Return the [x, y] coordinate for the center point of the cell that contains the specified text.  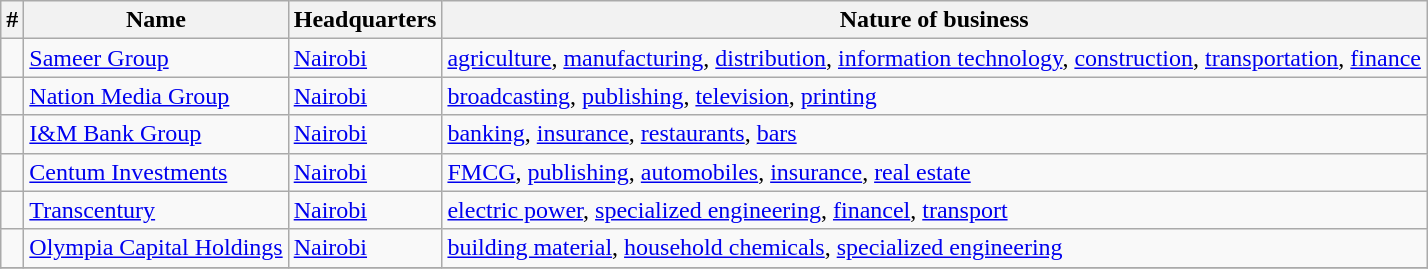
Transcentury [156, 210]
agriculture, manufacturing, distribution, information technology, construction, transportation, finance [934, 58]
Name [156, 20]
# [12, 20]
Headquarters [365, 20]
Centum Investments [156, 172]
broadcasting, publishing, television, printing [934, 96]
Olympia Capital Holdings [156, 248]
FMCG, publishing, automobiles, insurance, real estate [934, 172]
Nature of business [934, 20]
Nation Media Group [156, 96]
Sameer Group [156, 58]
banking, insurance, restaurants, bars [934, 134]
building material, household chemicals, specialized engineering [934, 248]
I&M Bank Group [156, 134]
electric power, specialized engineering, financel, transport [934, 210]
